Capture the cell that displays the provided text and extract its [x, y] central coordinate. 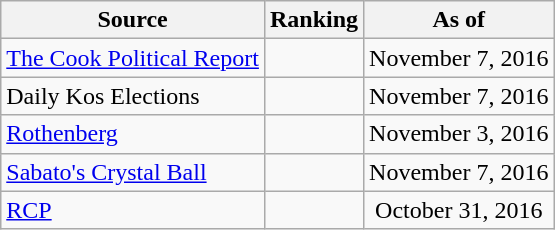
Ranking [314, 20]
The Cook Political Report [133, 58]
As of [459, 20]
Daily Kos Elections [133, 96]
November 3, 2016 [459, 134]
Sabato's Crystal Ball [133, 172]
RCP [133, 210]
Rothenberg [133, 134]
October 31, 2016 [459, 210]
Source [133, 20]
